Pinpoint the cell where the given text exists, returning its (x, y) midpoint coordinate. 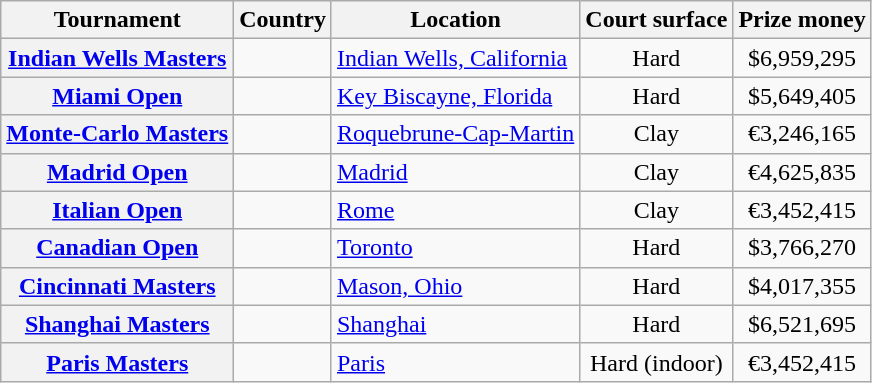
Country (283, 20)
Court surface (656, 20)
Miami Open (118, 96)
Paris Masters (118, 362)
Italian Open (118, 210)
Shanghai Masters (118, 324)
$6,521,695 (802, 324)
Key Biscayne, Florida (455, 96)
Indian Wells Masters (118, 58)
€4,625,835 (802, 172)
Location (455, 20)
Toronto (455, 248)
Rome (455, 210)
Madrid Open (118, 172)
$5,649,405 (802, 96)
Hard (indoor) (656, 362)
Canadian Open (118, 248)
Prize money (802, 20)
€3,246,165 (802, 134)
Cincinnati Masters (118, 286)
$4,017,355 (802, 286)
Shanghai (455, 324)
Paris (455, 362)
$3,766,270 (802, 248)
Indian Wells, California (455, 58)
Monte-Carlo Masters (118, 134)
Roquebrune-Cap-Martin (455, 134)
Tournament (118, 20)
$6,959,295 (802, 58)
Madrid (455, 172)
Mason, Ohio (455, 286)
